Pinpoint the cell where the given text exists, returning its [X, Y] midpoint coordinate. 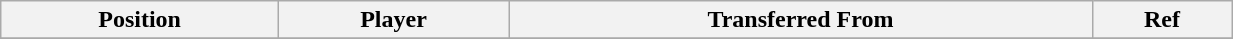
Ref [1162, 20]
Position [140, 20]
Transferred From [801, 20]
Player [393, 20]
